Detect which cell encompasses the target text, then output its (x, y) center coordinate. 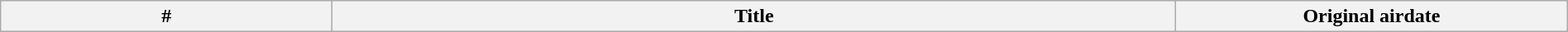
# (167, 16)
Original airdate (1372, 16)
Title (754, 16)
